Pinpoint the cell where the given text exists, returning its [X, Y] midpoint coordinate. 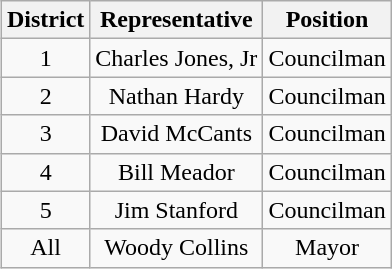
5 [45, 210]
Mayor [327, 248]
Bill Meador [176, 172]
1 [45, 58]
2 [45, 96]
3 [45, 134]
Charles Jones, Jr [176, 58]
All [45, 248]
Jim Stanford [176, 210]
District [45, 20]
Position [327, 20]
Representative [176, 20]
David McCants [176, 134]
Nathan Hardy [176, 96]
4 [45, 172]
Woody Collins [176, 248]
